Capture the cell that displays the provided text and extract its [x, y] central coordinate. 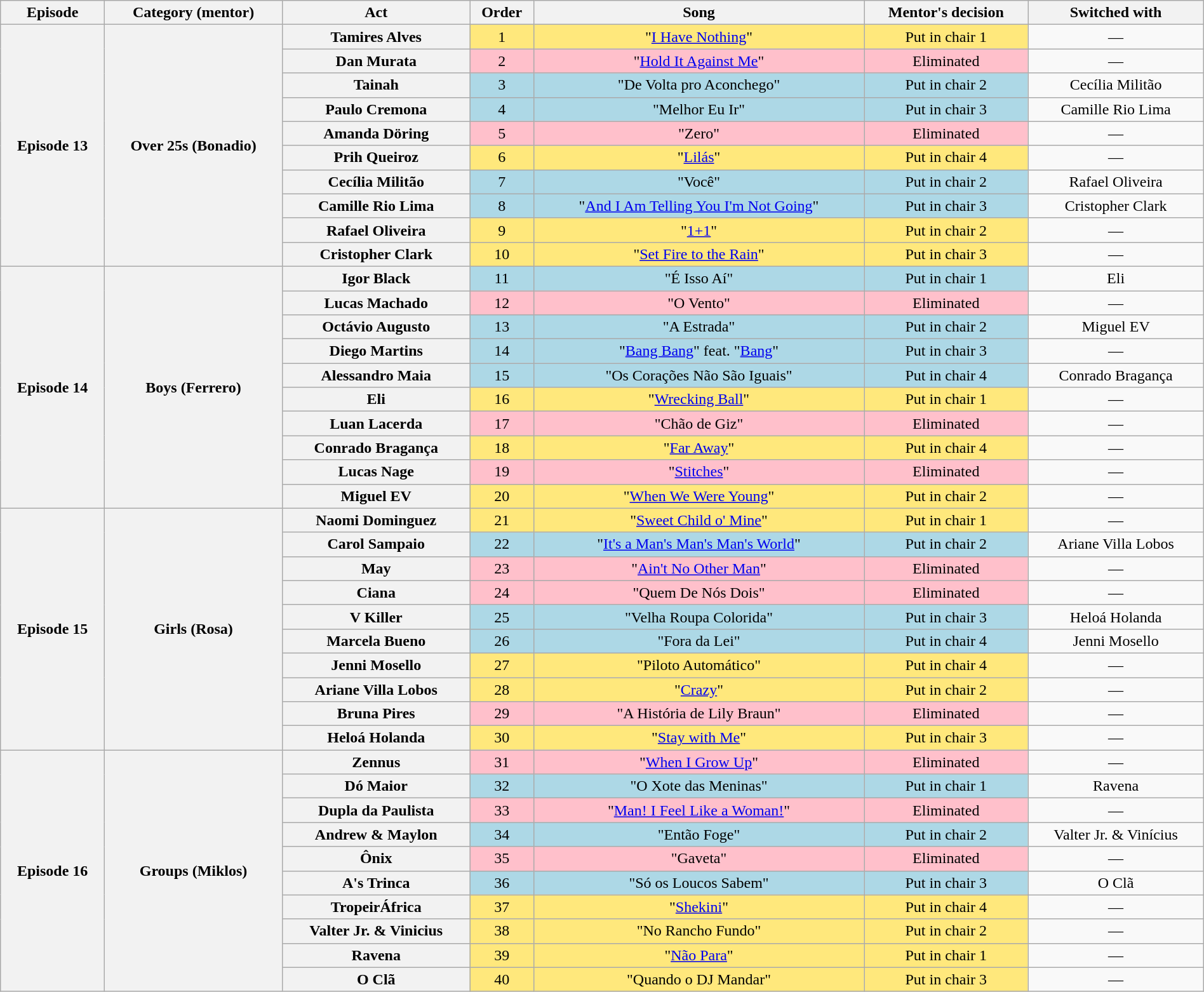
"A História de Lily Braun" [699, 714]
Mentor's decision [946, 13]
39 [502, 955]
"Sweet Child o' Mine" [699, 520]
Order [502, 13]
Octávio Augusto [376, 327]
"Você" [699, 182]
"When I Grow Up" [699, 762]
31 [502, 762]
"Não Para" [699, 955]
Tainah [376, 85]
"Ain't No Other Man" [699, 568]
Over 25s (Bonadio) [194, 146]
"Só os Loucos Sabem" [699, 883]
"Os Corações Não São Iguais" [699, 375]
Groups (Miklos) [194, 871]
"Man! I Feel Like a Woman!" [699, 810]
35 [502, 859]
"Far Away" [699, 448]
V Killer [376, 617]
Episode 16 [53, 871]
"Bang Bang" feat. "Bang" [699, 351]
8 [502, 206]
Tamires Alves [376, 37]
11 [502, 278]
Diego Martins [376, 351]
"Chão de Giz" [699, 424]
"De Volta pro Aconchego" [699, 85]
"Velha Roupa Colorida" [699, 617]
"É Isso Aí" [699, 278]
Girls (Rosa) [194, 629]
Prih Queiroz [376, 158]
"Gaveta" [699, 859]
40 [502, 979]
"Quando o DJ Mandar" [699, 979]
Act [376, 13]
29 [502, 714]
Episode 13 [53, 146]
"A Estrada" [699, 327]
"Stitches" [699, 472]
A's Trinca [376, 883]
1 [502, 37]
Category (mentor) [194, 13]
"Wrecking Ball" [699, 399]
38 [502, 931]
Lucas Machado [376, 303]
Switched with [1116, 13]
Dan Murata [376, 61]
3 [502, 85]
Paulo Cremona [376, 109]
24 [502, 593]
22 [502, 544]
18 [502, 448]
12 [502, 303]
"Então Foge" [699, 834]
32 [502, 786]
Episode [53, 13]
"It's a Man's Man's Man's World" [699, 544]
Valter Jr. & Vinicius [376, 931]
26 [502, 641]
"O Xote das Meninas" [699, 786]
Dupla da Paulista [376, 810]
28 [502, 689]
13 [502, 327]
37 [502, 907]
4 [502, 109]
10 [502, 254]
9 [502, 230]
Zennus [376, 762]
23 [502, 568]
34 [502, 834]
19 [502, 472]
Luan Lacerda [376, 424]
Marcela Bueno [376, 641]
Dó Maior [376, 786]
"Shekini" [699, 907]
14 [502, 351]
Episode 14 [53, 387]
Boys (Ferrero) [194, 387]
15 [502, 375]
Igor Black [376, 278]
25 [502, 617]
36 [502, 883]
"1+1" [699, 230]
"Quem De Nós Dois" [699, 593]
2 [502, 61]
"Piloto Automático" [699, 665]
Carol Sampaio [376, 544]
"Melhor Eu Ir" [699, 109]
Song [699, 13]
"Lilás" [699, 158]
TropeirÁfrica [376, 907]
"Stay with Me" [699, 738]
33 [502, 810]
"Fora da Lei" [699, 641]
Lucas Nage [376, 472]
6 [502, 158]
May [376, 568]
5 [502, 133]
21 [502, 520]
Naomi Dominguez [376, 520]
Ciana [376, 593]
30 [502, 738]
"Hold It Against Me" [699, 61]
"O Vento" [699, 303]
Andrew & Maylon [376, 834]
27 [502, 665]
Ônix [376, 859]
"No Rancho Fundo" [699, 931]
"When We Were Young" [699, 496]
"And I Am Telling You I'm Not Going" [699, 206]
20 [502, 496]
Bruna Pires [376, 714]
Alessandro Maia [376, 375]
Episode 15 [53, 629]
Valter Jr. & Vinícius [1116, 834]
Amanda Döring [376, 133]
16 [502, 399]
17 [502, 424]
"Zero" [699, 133]
"Set Fire to the Rain" [699, 254]
"I Have Nothing" [699, 37]
"Crazy" [699, 689]
7 [502, 182]
